Capture the cell that displays the provided text and extract its (X, Y) central coordinate. 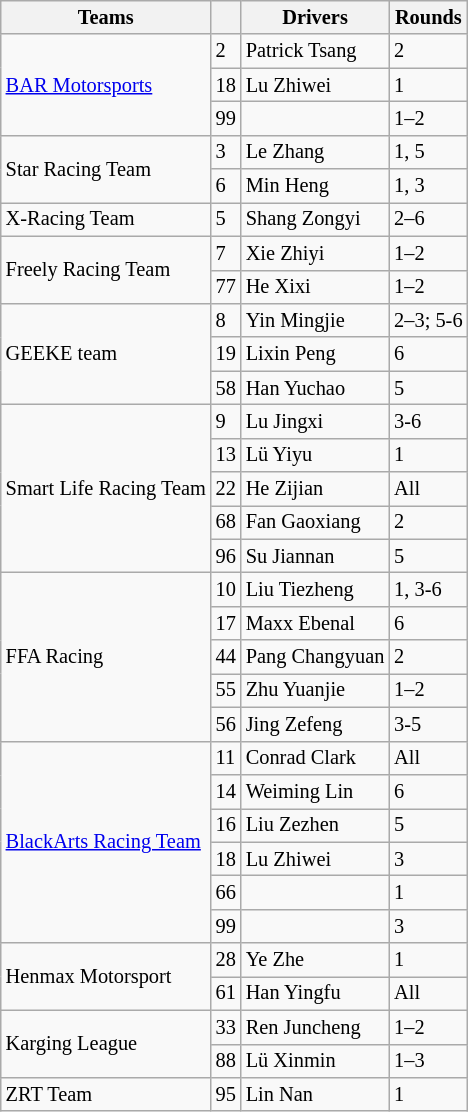
88 (226, 1061)
Lu Jingxi (315, 421)
FFA Racing (106, 656)
Le Zhang (315, 152)
7 (226, 253)
Smart Life Racing Team (106, 488)
Xie Zhiyi (315, 253)
Weiming Lin (315, 791)
Yin Mingjie (315, 320)
96 (226, 556)
Zhu Yuanjie (315, 690)
2–3; 5-6 (428, 320)
Lixin Peng (315, 354)
13 (226, 455)
Lin Nan (315, 1094)
68 (226, 522)
Maxx Ebenal (315, 623)
Freely Racing Team (106, 270)
58 (226, 388)
X-Racing Team (106, 219)
Lü Yiyu (315, 455)
BAR Motorsports (106, 84)
Karging League (106, 1044)
44 (226, 657)
Min Heng (315, 186)
19 (226, 354)
He Xixi (315, 287)
Henmax Motorsport (106, 976)
Pang Changyuan (315, 657)
Liu Zezhen (315, 825)
56 (226, 724)
Liu Tiezheng (315, 589)
1, 5 (428, 152)
ZRT Team (106, 1094)
77 (226, 287)
BlackArts Racing Team (106, 842)
16 (226, 825)
Rounds (428, 17)
28 (226, 960)
1, 3 (428, 186)
Ye Zhe (315, 960)
Han Yuchao (315, 388)
22 (226, 489)
3-6 (428, 421)
3-5 (428, 724)
95 (226, 1094)
Lü Xinmin (315, 1061)
55 (226, 690)
Su Jiannan (315, 556)
GEEKE team (106, 354)
1, 3-6 (428, 589)
10 (226, 589)
Conrad Clark (315, 758)
Han Yingfu (315, 993)
17 (226, 623)
Shang Zongyi (315, 219)
Star Racing Team (106, 168)
Drivers (315, 17)
He Zijian (315, 489)
9 (226, 421)
61 (226, 993)
Patrick Tsang (315, 51)
Jing Zefeng (315, 724)
14 (226, 791)
Teams (106, 17)
11 (226, 758)
Ren Juncheng (315, 1027)
66 (226, 892)
2–6 (428, 219)
Fan Gaoxiang (315, 522)
33 (226, 1027)
8 (226, 320)
1–3 (428, 1061)
